Output the [X, Y] coordinate of the center of the cell containing the given text.  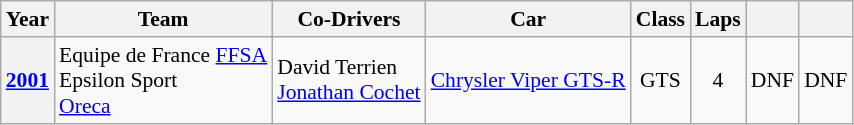
2001 [28, 80]
Car [528, 19]
Year [28, 19]
Laps [718, 19]
Team [163, 19]
GTS [660, 80]
Equipe de France FFSA Epsilon Sport Oreca [163, 80]
Chrysler Viper GTS-R [528, 80]
Class [660, 19]
4 [718, 80]
David Terrien Jonathan Cochet [348, 80]
Co-Drivers [348, 19]
